For the text-containing cell, return its midpoint in [x, y] coordinate format. 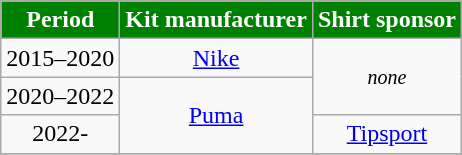
2022- [60, 134]
Nike [216, 58]
Period [60, 20]
2015–2020 [60, 58]
Kit manufacturer [216, 20]
none [386, 77]
Tipsport [386, 134]
Shirt sponsor [386, 20]
Puma [216, 115]
2020–2022 [60, 96]
